From the cell containing the given text, extract its center point as [X, Y] coordinate. 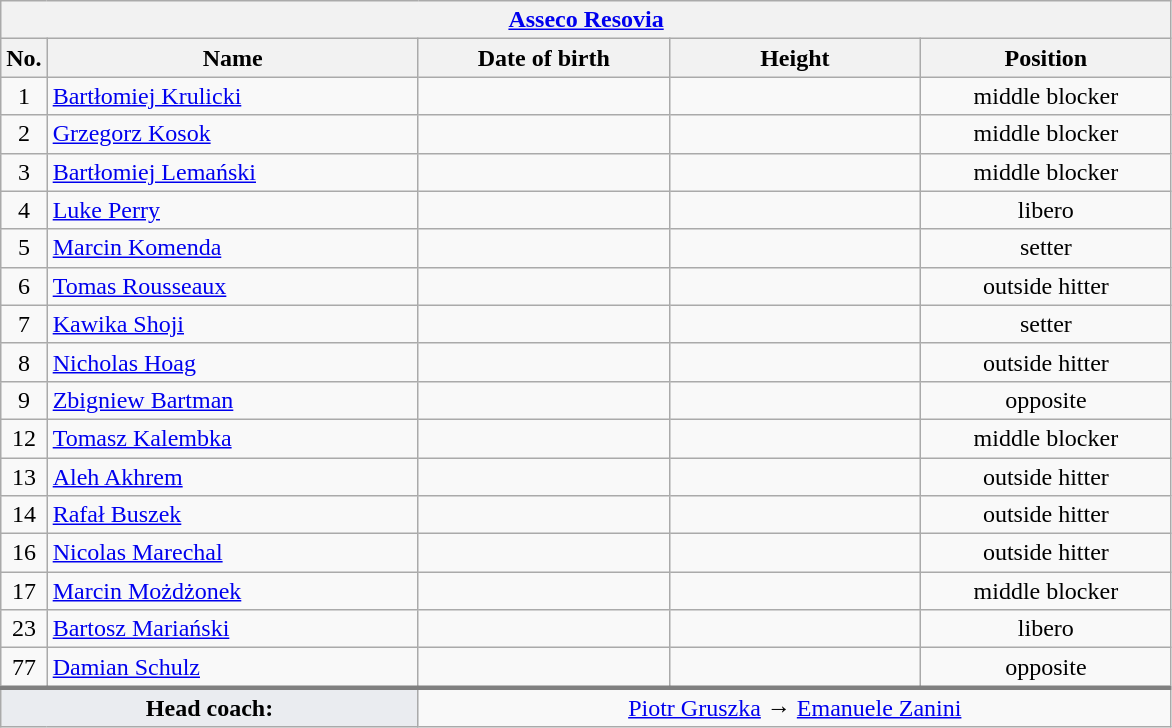
5 [24, 248]
Marcin Komenda [232, 248]
2 [24, 134]
Kawika Shoji [232, 324]
23 [24, 629]
6 [24, 286]
14 [24, 515]
9 [24, 400]
Rafał Buszek [232, 515]
Nicholas Hoag [232, 362]
Nicolas Marechal [232, 553]
Tomasz Kalembka [232, 438]
Bartłomiej Lemański [232, 172]
17 [24, 591]
7 [24, 324]
Aleh Akhrem [232, 477]
4 [24, 210]
Height [794, 58]
Position [1046, 58]
Name [232, 58]
No. [24, 58]
Luke Perry [232, 210]
Asseco Resovia [586, 20]
12 [24, 438]
Damian Schulz [232, 668]
16 [24, 553]
Head coach: [210, 707]
Tomas Rousseaux [232, 286]
1 [24, 96]
Bartosz Mariański [232, 629]
77 [24, 668]
Grzegorz Kosok [232, 134]
3 [24, 172]
Zbigniew Bartman [232, 400]
Piotr Gruszka → Emanuele Zanini [794, 707]
Date of birth [544, 58]
8 [24, 362]
Marcin Możdżonek [232, 591]
Bartłomiej Krulicki [232, 96]
13 [24, 477]
